Output the (X, Y) coordinate of the center of the cell containing the given text.  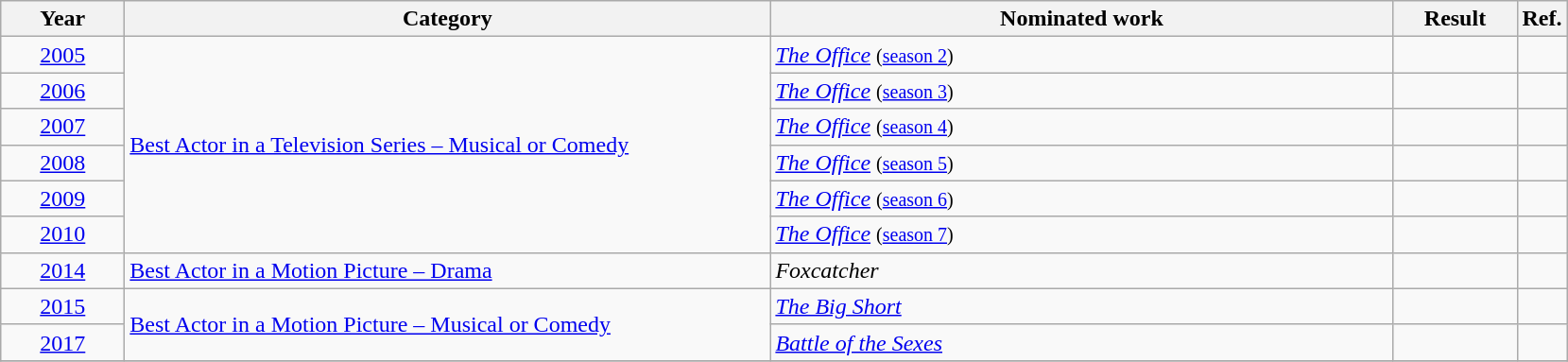
Category (448, 19)
The Office (season 5) (1081, 163)
Nominated work (1081, 19)
Foxcatcher (1081, 270)
The Office (season 3) (1081, 91)
Best Actor in a Television Series – Musical or Comedy (448, 145)
The Office (season 2) (1081, 55)
2015 (62, 306)
The Office (season 4) (1081, 127)
2009 (62, 198)
2007 (62, 127)
2017 (62, 342)
2005 (62, 55)
Battle of the Sexes (1081, 342)
2014 (62, 270)
The Office (season 6) (1081, 198)
Year (62, 19)
Best Actor in a Motion Picture – Drama (448, 270)
2010 (62, 234)
2008 (62, 163)
The Office (season 7) (1081, 234)
Best Actor in a Motion Picture – Musical or Comedy (448, 324)
Ref. (1542, 19)
2006 (62, 91)
The Big Short (1081, 306)
Result (1456, 19)
